Provide the [x, y] coordinate of the cell's center where the given text is located.  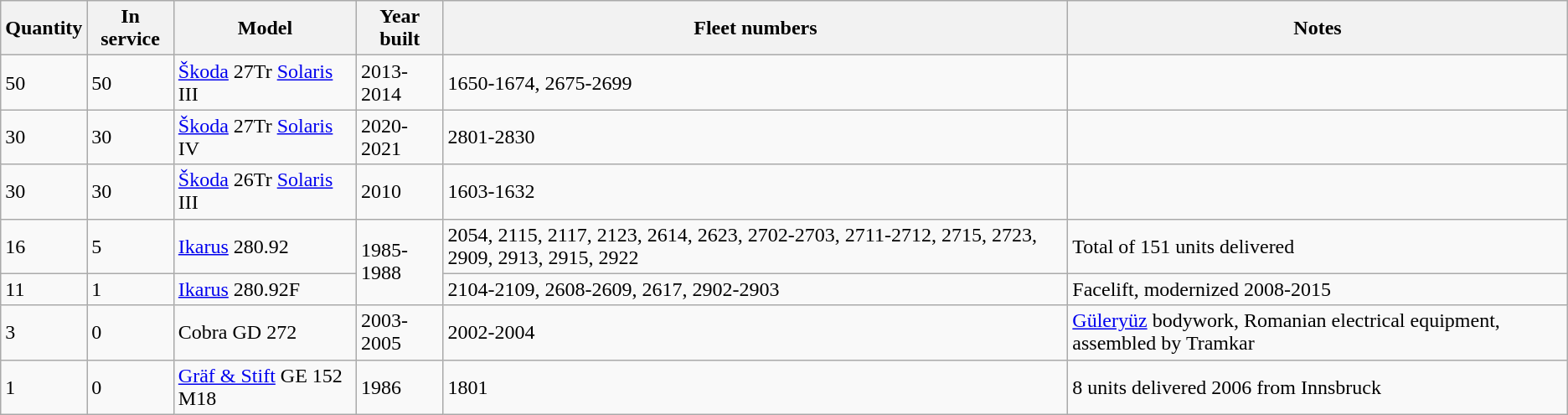
1603-1632 [756, 191]
8 units delivered 2006 from Innsbruck [1318, 387]
Quantity [44, 29]
1801 [756, 387]
Year built [400, 29]
Facelift, modernized 2008-2015 [1318, 289]
Ikarus 280.92 [265, 246]
Cobra GD 272 [265, 332]
1985-1988 [400, 262]
Ikarus 280.92F [265, 289]
2020-2021 [400, 137]
In service [131, 29]
2801-2830 [756, 137]
Škoda 27Tr Solaris IV [265, 137]
1650-1674, 2675-2699 [756, 82]
Total of 151 units delivered [1318, 246]
Notes [1318, 29]
5 [131, 246]
11 [44, 289]
Güleryüz bodywork, Romanian electrical equipment, assembled by Tramkar [1318, 332]
Škoda 26Tr Solaris III [265, 191]
3 [44, 332]
2002-2004 [756, 332]
2010 [400, 191]
Gräf & Stift GЕ 152 M18 [265, 387]
2054, 2115, 2117, 2123, 2614, 2623, 2702-2703, 2711-2712, 2715, 2723, 2909, 2913, 2915, 2922 [756, 246]
2013-2014 [400, 82]
Škoda 27Tr Solaris III [265, 82]
2003-2005 [400, 332]
1986 [400, 387]
2104-2109, 2608-2609, 2617, 2902-2903 [756, 289]
16 [44, 246]
Fleet numbers [756, 29]
Model [265, 29]
